Search for the cell housing the specified text and yield its (x, y) center coordinate. 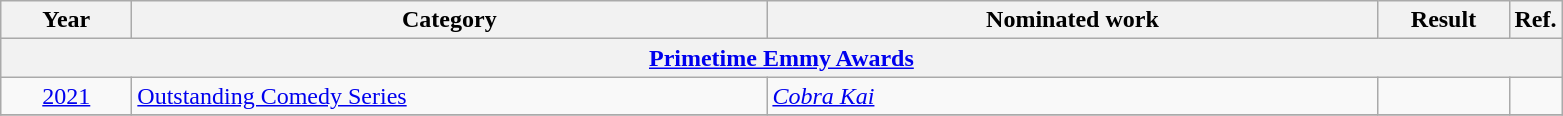
Primetime Emmy Awards (782, 58)
Outstanding Comedy Series (450, 96)
Cobra Kai (1072, 96)
2021 (66, 96)
Nominated work (1072, 20)
Year (66, 20)
Category (450, 20)
Ref. (1536, 20)
Result (1444, 20)
